Pinpoint the cell where the given text exists, returning its (X, Y) midpoint coordinate. 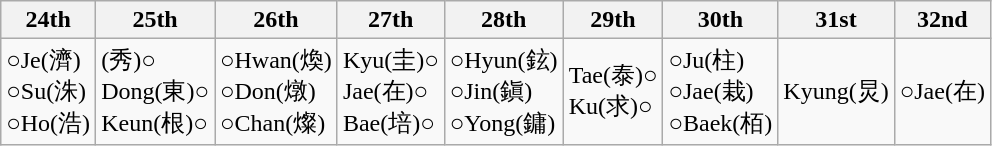
29th (613, 20)
Kyung(炅) (836, 92)
(秀)○Dong(東)○Keun(根)○ (156, 92)
31st (836, 20)
25th (156, 20)
27th (390, 20)
24th (48, 20)
○Ju(柱)○Jae(栽)○Baek(栢) (720, 92)
26th (276, 20)
○Hyun(鉉)○Jin(鎭)○Yong(鏞) (504, 92)
○Je(濟)○Su(洙)○Ho(浩) (48, 92)
30th (720, 20)
32nd (942, 20)
28th (504, 20)
Kyu(圭)○Jae(在)○Bae(培)○ (390, 92)
○Jae(在) (942, 92)
○Hwan(煥)○Don(燉)○Chan(燦) (276, 92)
Tae(泰)○Ku(求)○ (613, 92)
